Determine the (x, y) coordinate at the center of the cell enclosing the given text.  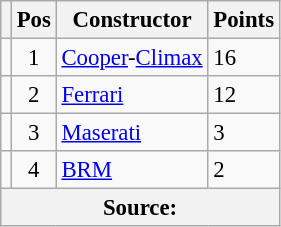
4 (34, 170)
Source: (140, 208)
Ferrari (132, 95)
1 (34, 58)
16 (244, 58)
Cooper-Climax (132, 58)
Maserati (132, 133)
12 (244, 95)
Pos (34, 20)
Points (244, 20)
Constructor (132, 20)
BRM (132, 170)
